Extract the (X, Y) coordinate from the center of the cell holding the provided text.  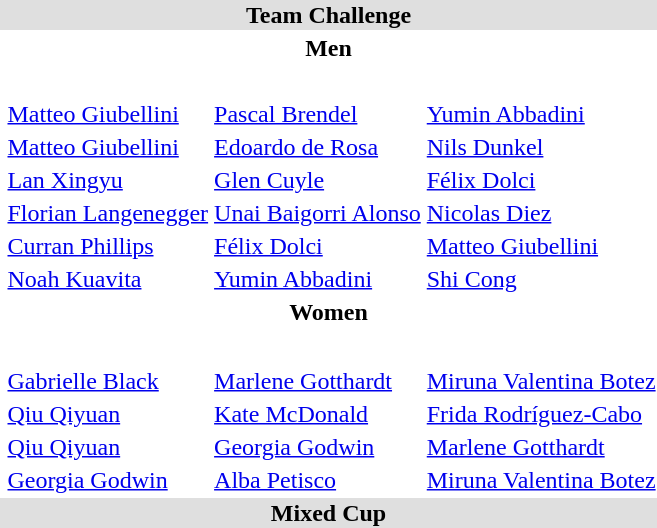
Team Challenge (328, 15)
Pascal Brendel (318, 114)
Women (328, 312)
Glen Cuyle (318, 180)
Unai Baigorri Alonso (318, 213)
Nils Dunkel (541, 147)
Noah Kuavita (108, 279)
Curran Phillips (108, 246)
Edoardo de Rosa (318, 147)
Frida Rodríguez-Cabo (541, 414)
Mixed Cup (328, 513)
Men (328, 48)
Shi Cong (541, 279)
Lan Xingyu (108, 180)
Florian Langenegger (108, 213)
Gabrielle Black (108, 381)
Kate McDonald (318, 414)
Nicolas Diez (541, 213)
Alba Petisco (318, 480)
